Capture the cell that displays the provided text and extract its (X, Y) central coordinate. 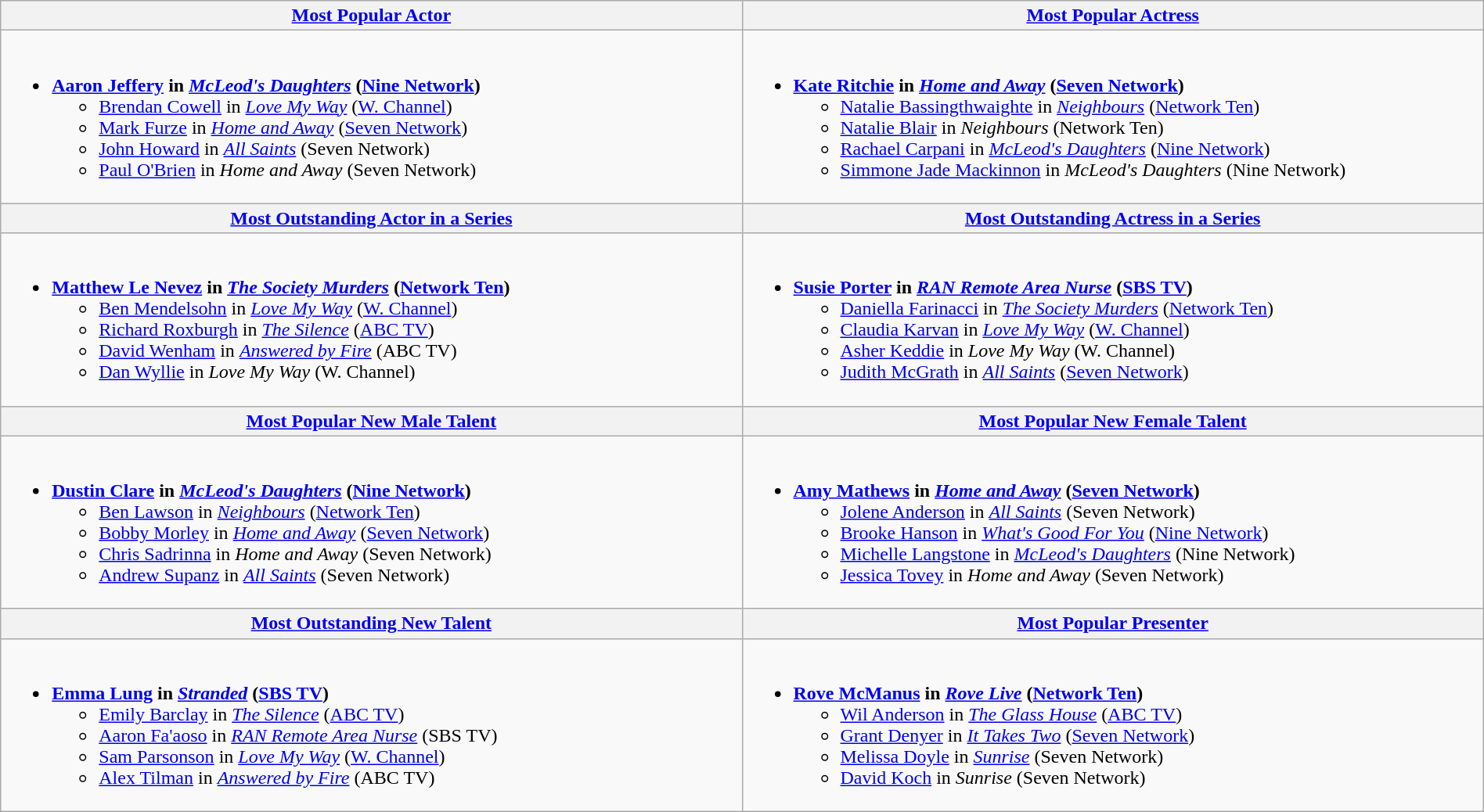
Most Popular Actress (1113, 16)
Most Popular Presenter (1113, 623)
Most Popular Actor (371, 16)
Most Popular New Male Talent (371, 421)
Most Outstanding Actor in a Series (371, 218)
Most Popular New Female Talent (1113, 421)
Most Outstanding New Talent (371, 623)
Most Outstanding Actress in a Series (1113, 218)
